Return [x, y] of the center of cell containing provided text 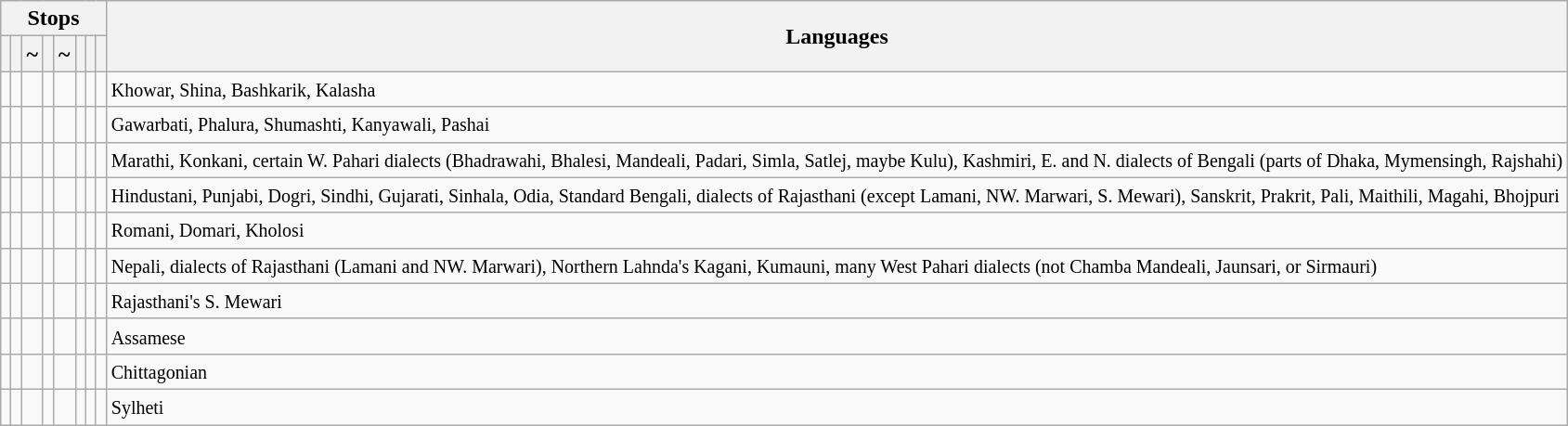
Stops [54, 19]
Languages [837, 36]
Assamese [837, 336]
Rajasthani's S. Mewari [837, 301]
Chittagonian [837, 371]
Romani, Domari, Kholosi [837, 230]
Gawarbati, Phalura, Shumashti, Kanyawali, Pashai [837, 124]
Khowar, Shina, Bashkarik, Kalasha [837, 89]
Sylheti [837, 407]
